Capture the cell that displays the provided text and extract its [x, y] central coordinate. 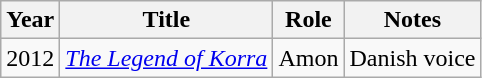
2012 [30, 58]
Danish voice [412, 58]
Year [30, 20]
Role [308, 20]
Notes [412, 20]
Amon [308, 58]
Title [166, 20]
The Legend of Korra [166, 58]
